Find where the given text appears and provide that cell's center as (x, y) coordinate. 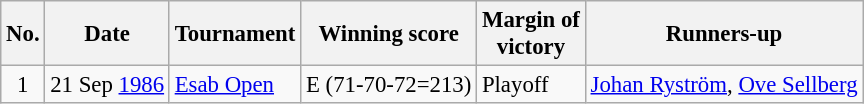
Winning score (389, 34)
Margin ofvictory (532, 34)
Johan Ryström, Ove Sellberg (724, 85)
No. (23, 34)
E (71-70-72=213) (389, 85)
Playoff (532, 85)
Tournament (234, 34)
1 (23, 85)
21 Sep 1986 (107, 85)
Esab Open (234, 85)
Date (107, 34)
Runners-up (724, 34)
